Pinpoint the cell where the given text exists, returning its (X, Y) midpoint coordinate. 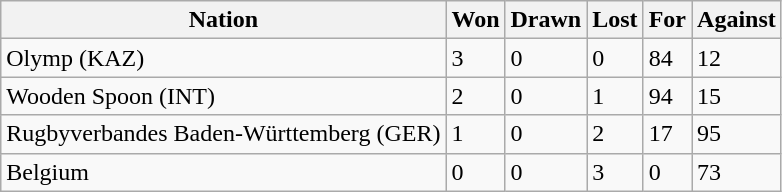
Drawn (546, 20)
Won (476, 20)
Belgium (224, 172)
Against (737, 20)
Lost (615, 20)
Wooden Spoon (INT) (224, 96)
Olymp (KAZ) (224, 58)
94 (667, 96)
84 (667, 58)
95 (737, 134)
Rugbyverbandes Baden-Württemberg (GER) (224, 134)
73 (737, 172)
Nation (224, 20)
17 (667, 134)
12 (737, 58)
For (667, 20)
15 (737, 96)
